Output the (x, y) coordinate of the center of the cell containing the given text.  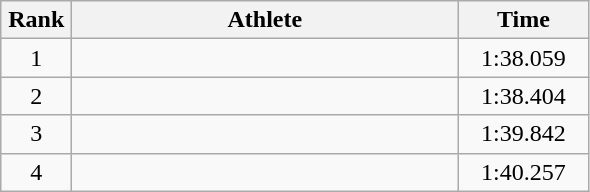
Athlete (265, 20)
4 (36, 172)
1 (36, 58)
Rank (36, 20)
3 (36, 134)
1:40.257 (524, 172)
1:39.842 (524, 134)
1:38.404 (524, 96)
1:38.059 (524, 58)
Time (524, 20)
2 (36, 96)
